Determine the [x, y] coordinate at the center of the cell enclosing the given text.  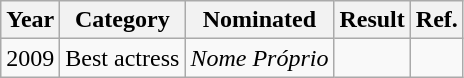
Category [122, 20]
Nome Próprio [260, 58]
Result [372, 20]
Nominated [260, 20]
Ref. [436, 20]
Best actress [122, 58]
Year [30, 20]
2009 [30, 58]
